Scan for the cell matching the given text and deliver its (X, Y) coordinate at center. 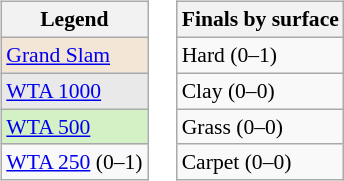
Finals by surface (260, 20)
WTA 250 (0–1) (74, 162)
Hard (0–1) (260, 55)
Grass (0–0) (260, 127)
Legend (74, 20)
WTA 1000 (74, 91)
WTA 500 (74, 127)
Clay (0–0) (260, 91)
Grand Slam (74, 55)
Carpet (0–0) (260, 162)
